Find where the given text appears and provide that cell's center as (x, y) coordinate. 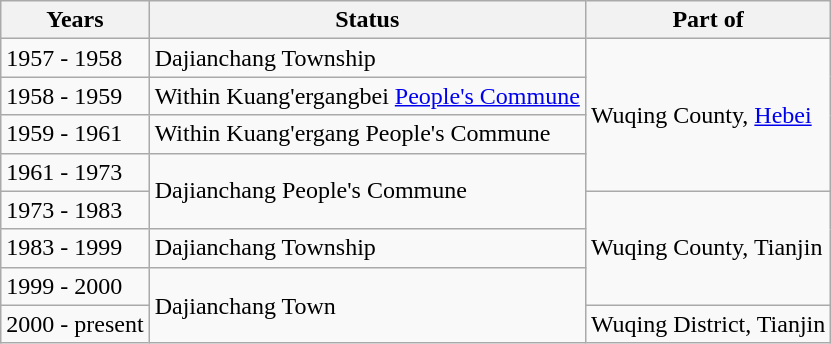
Wuqing County, Tianjin (708, 248)
Part of (708, 20)
1957 - 1958 (75, 58)
Dajianchang Town (367, 305)
1958 - 1959 (75, 96)
Dajianchang People's Commune (367, 191)
Wuqing County, Hebei (708, 115)
1973 - 1983 (75, 210)
Status (367, 20)
1999 - 2000 (75, 286)
1983 - 1999 (75, 248)
Within Kuang'ergangbei People's Commune (367, 96)
Within Kuang'ergang People's Commune (367, 134)
Years (75, 20)
1959 - 1961 (75, 134)
Wuqing District, Tianjin (708, 324)
1961 - 1973 (75, 172)
2000 - present (75, 324)
